Output the [x, y] coordinate of the center of the cell containing the given text.  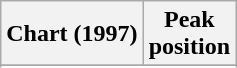
Chart (1997) [72, 34]
Peakposition [189, 34]
